Pinpoint the cell where the given text exists, returning its (x, y) midpoint coordinate. 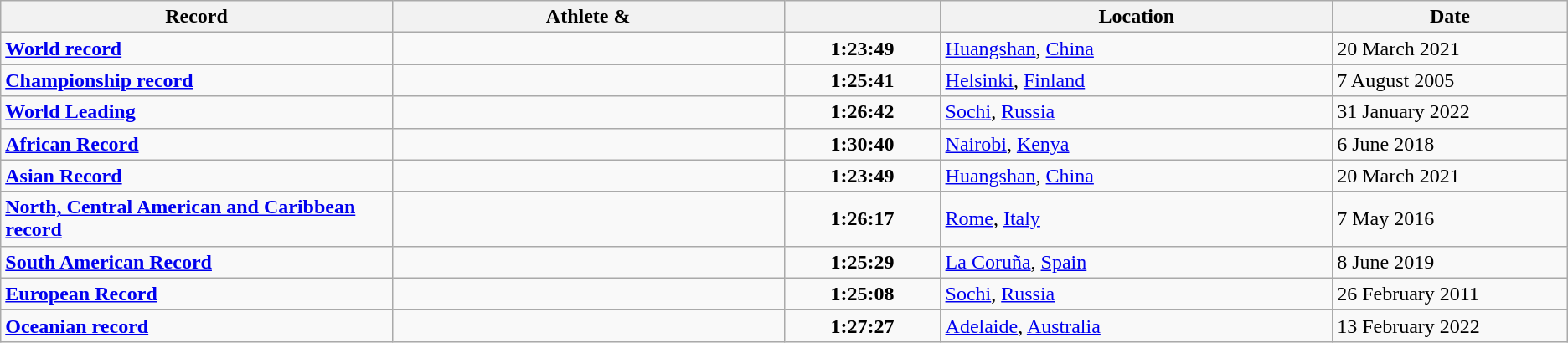
1:25:41 (863, 80)
6 June 2018 (1451, 144)
La Coruña, Spain (1137, 262)
1:25:08 (863, 294)
13 February 2022 (1451, 325)
European Record (197, 294)
Oceanian record (197, 325)
Nairobi, Kenya (1137, 144)
World Leading (197, 112)
7 August 2005 (1451, 80)
Asian Record (197, 176)
South American Record (197, 262)
Championship record (197, 80)
Helsinki, Finland (1137, 80)
1:27:27 (863, 325)
26 February 2011 (1451, 294)
8 June 2019 (1451, 262)
African Record (197, 144)
North, Central American and Caribbean record (197, 219)
Record (197, 17)
7 May 2016 (1451, 219)
1:26:42 (863, 112)
1:25:29 (863, 262)
Athlete & (588, 17)
World record (197, 49)
Date (1451, 17)
Rome, Italy (1137, 219)
1:30:40 (863, 144)
1:26:17 (863, 219)
31 January 2022 (1451, 112)
Location (1137, 17)
Adelaide, Australia (1137, 325)
